Extract the (x, y) coordinate from the center of the cell holding the provided text.  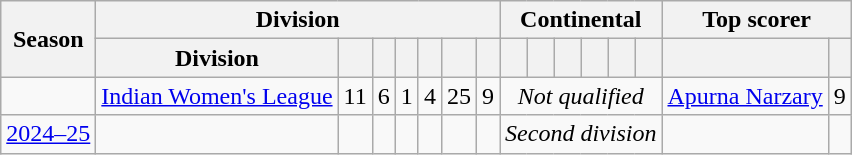
Season (48, 39)
Apurna Narzary (745, 96)
25 (458, 96)
Indian Women's League (217, 96)
1 (406, 96)
6 (384, 96)
Second division (581, 134)
11 (355, 96)
Top scorer (756, 20)
Not qualified (581, 96)
2024–25 (48, 134)
4 (430, 96)
Continental (581, 20)
